Capture the cell that displays the provided text and extract its [X, Y] central coordinate. 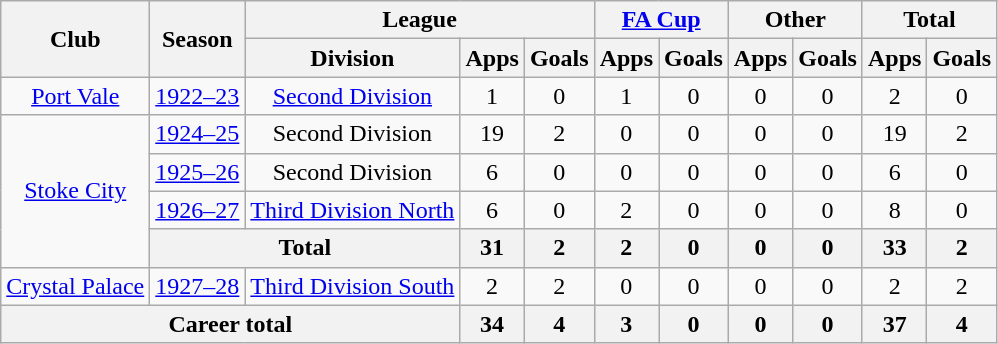
33 [894, 248]
34 [492, 324]
Third Division South [352, 286]
3 [626, 324]
1926–27 [198, 210]
Club [76, 39]
37 [894, 324]
1922–23 [198, 96]
Crystal Palace [76, 286]
Career total [230, 324]
Season [198, 39]
Stoke City [76, 191]
Division [352, 58]
8 [894, 210]
1925–26 [198, 172]
31 [492, 248]
Port Vale [76, 96]
Third Division North [352, 210]
1927–28 [198, 286]
FA Cup [661, 20]
Other [795, 20]
1924–25 [198, 134]
League [420, 20]
